Extract the (X, Y) coordinate from the center of the cell holding the provided text.  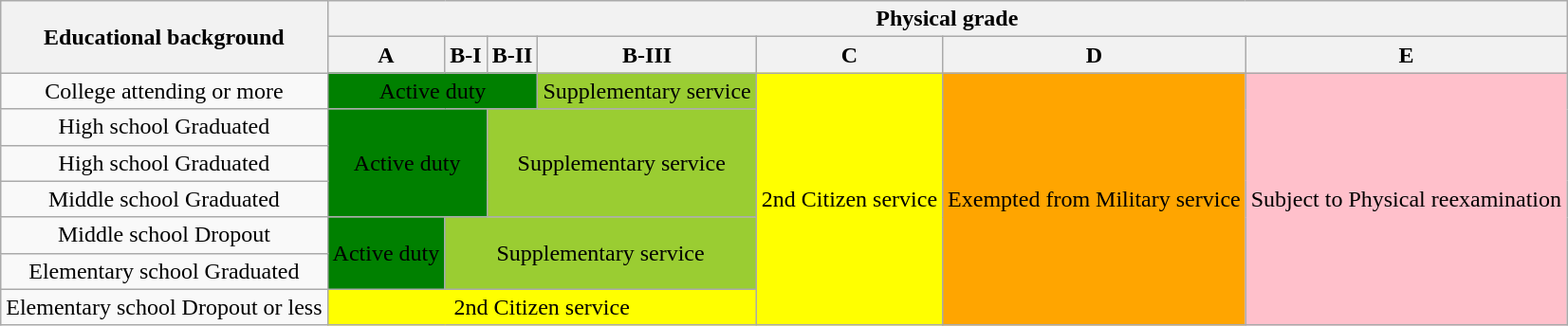
Subject to Physical reexamination (1406, 199)
B-II (512, 55)
Exempted from Military service (1095, 199)
College attending or more (164, 91)
D (1095, 55)
Middle school Dropout (164, 235)
A (386, 55)
E (1406, 55)
Elementary school Graduated (164, 271)
B-III (647, 55)
B-I (466, 55)
Middle school Graduated (164, 199)
Elementary school Dropout or less (164, 307)
Educational background (164, 37)
Physical grade (947, 19)
C (849, 55)
